Extract the (x, y) coordinate from the center of the cell holding the provided text.  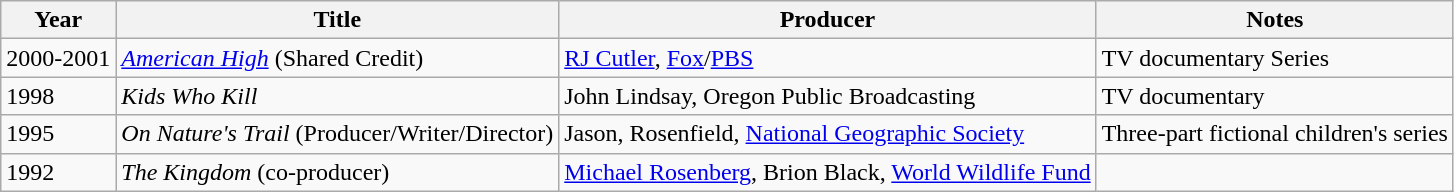
RJ Cutler, Fox/PBS (828, 58)
TV documentary (1274, 96)
Producer (828, 20)
Kids Who Kill (338, 96)
Year (58, 20)
1998 (58, 96)
Jason, Rosenfield, National Geographic Society (828, 134)
Title (338, 20)
John Lindsay, Oregon Public Broadcasting (828, 96)
2000-2001 (58, 58)
1995 (58, 134)
1992 (58, 172)
On Nature's Trail (Producer/Writer/Director) (338, 134)
Michael Rosenberg, Brion Black, World Wildlife Fund (828, 172)
Three-part fictional children's series (1274, 134)
TV documentary Series (1274, 58)
American High (Shared Credit) (338, 58)
Notes (1274, 20)
The Kingdom (co-producer) (338, 172)
